Extract the (x, y) coordinate from the center of the cell holding the provided text.  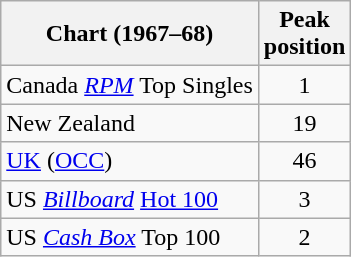
US Cash Box Top 100 (130, 237)
2 (304, 237)
New Zealand (130, 123)
19 (304, 123)
Peakposition (304, 34)
1 (304, 85)
Chart (1967–68) (130, 34)
3 (304, 199)
Canada RPM Top Singles (130, 85)
46 (304, 161)
UK (OCC) (130, 161)
US Billboard Hot 100 (130, 199)
